From the cell containing the given text, extract its center point as [x, y] coordinate. 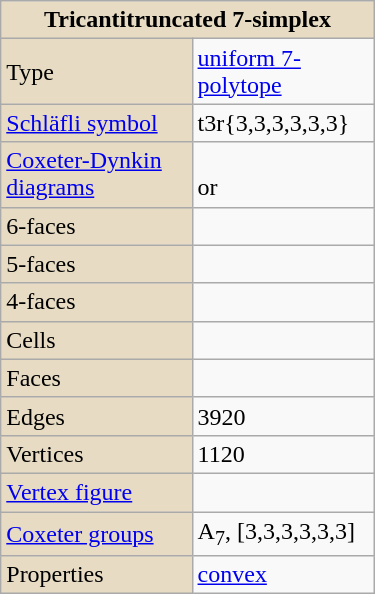
or [283, 174]
uniform 7-polytope [283, 72]
Tricantitruncated 7-simplex [188, 20]
convex [283, 575]
Cells [96, 340]
Type [96, 72]
Vertices [96, 454]
6-faces [96, 226]
Vertex figure [96, 492]
Faces [96, 378]
Properties [96, 575]
4-faces [96, 302]
Coxeter groups [96, 534]
3920 [283, 416]
5-faces [96, 264]
A7, [3,3,3,3,3,3] [283, 534]
t3r{3,3,3,3,3,3} [283, 123]
1120 [283, 454]
Schläfli symbol [96, 123]
Coxeter-Dynkin diagrams [96, 174]
Edges [96, 416]
